Return (X, Y) of the center of cell containing provided text 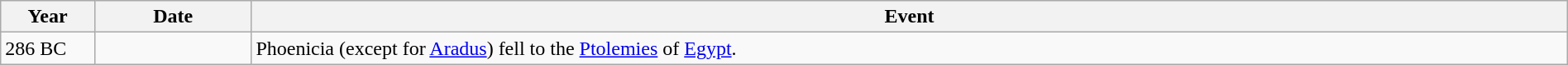
Phoenicia (except for Aradus) fell to the Ptolemies of Egypt. (910, 48)
Date (172, 17)
Event (910, 17)
286 BC (48, 48)
Year (48, 17)
